Detect which cell encompasses the target text, then output its [x, y] center coordinate. 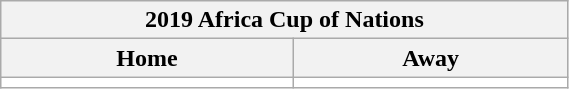
Home [148, 58]
2019 Africa Cup of Nations [284, 20]
Away [430, 58]
